Provide the [X, Y] coordinate of the cell's center where the given text is located.  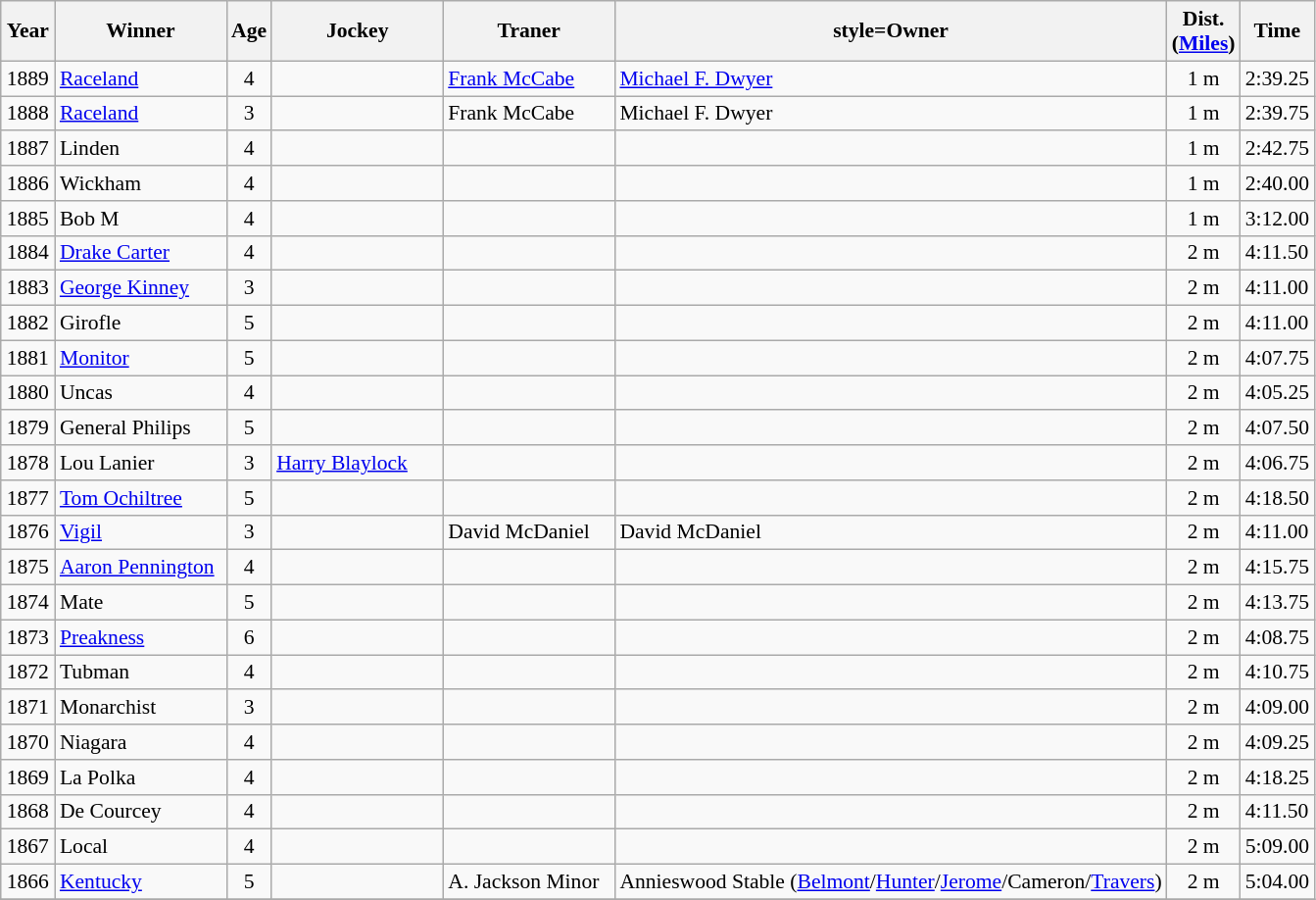
5:09.00 [1278, 847]
Uncas [141, 393]
Vigil [141, 532]
4:15.75 [1278, 568]
Girofle [141, 324]
Linden [141, 149]
2:42.75 [1278, 149]
1883 [27, 288]
3:12.00 [1278, 219]
1879 [27, 428]
Monitor [141, 358]
1888 [27, 114]
1882 [27, 324]
4:06.75 [1278, 463]
1871 [27, 708]
Lou Lanier [141, 463]
5:04.00 [1278, 882]
1867 [27, 847]
Drake Carter [141, 253]
1874 [27, 603]
1875 [27, 568]
La Polka [141, 777]
Year [27, 31]
1876 [27, 532]
A. Jackson Minor [529, 882]
1872 [27, 673]
Niagara [141, 742]
1887 [27, 149]
1878 [27, 463]
Kentucky [141, 882]
Monarchist [141, 708]
Preakness [141, 637]
2:39.75 [1278, 114]
Annieswood Stable (Belmont/Hunter/Jerome/Cameron/Travers) [890, 882]
Mate [141, 603]
2:39.25 [1278, 78]
1884 [27, 253]
Age [249, 31]
1885 [27, 219]
Local [141, 847]
Traner [529, 31]
De Courcey [141, 812]
1881 [27, 358]
style=Owner [890, 31]
1886 [27, 183]
Bob M [141, 219]
6 [249, 637]
1873 [27, 637]
1868 [27, 812]
1870 [27, 742]
Tubman [141, 673]
Dist. (Miles) [1203, 31]
4:13.75 [1278, 603]
Time [1278, 31]
General Philips [141, 428]
Jockey [357, 31]
Wickham [141, 183]
1880 [27, 393]
Winner [141, 31]
4:18.25 [1278, 777]
4:05.25 [1278, 393]
4:07.75 [1278, 358]
Harry Blaylock [357, 463]
4:09.00 [1278, 708]
1889 [27, 78]
1866 [27, 882]
Tom Ochiltree [141, 498]
2:40.00 [1278, 183]
4:07.50 [1278, 428]
1877 [27, 498]
4:09.25 [1278, 742]
4:08.75 [1278, 637]
Aaron Pennington [141, 568]
1869 [27, 777]
4:10.75 [1278, 673]
4:18.50 [1278, 498]
George Kinney [141, 288]
